Output the [x, y] coordinate of the center of the cell containing the given text.  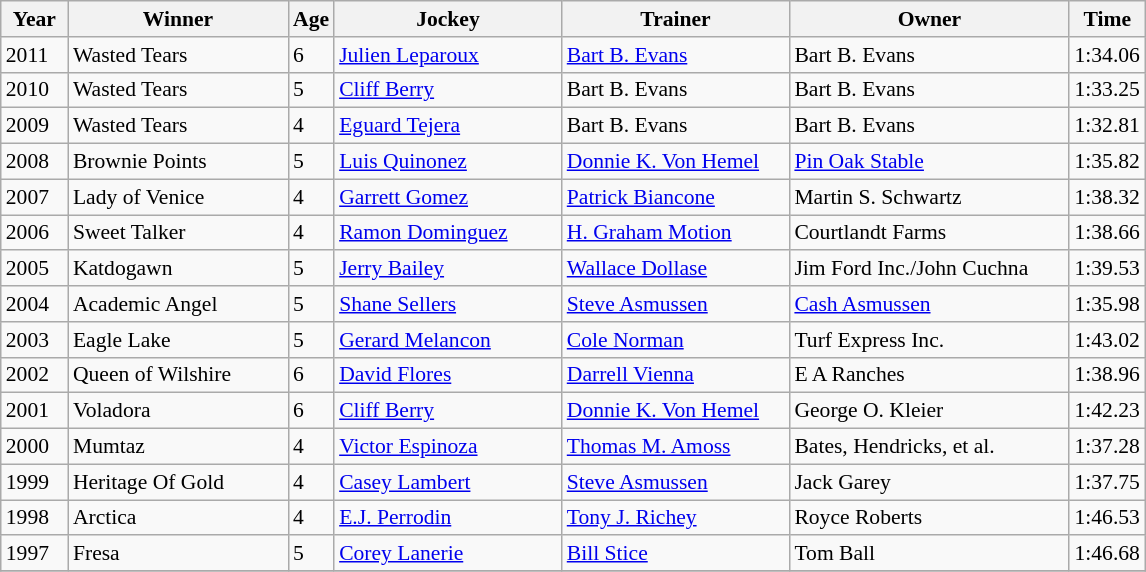
Royce Roberts [929, 518]
E.J. Perrodin [448, 518]
Eagle Lake [178, 340]
Luis Quinonez [448, 162]
Cash Asmussen [929, 304]
Bill Stice [676, 554]
1:35.98 [1106, 304]
1:46.53 [1106, 518]
1:32.81 [1106, 126]
1999 [34, 482]
Turf Express Inc. [929, 340]
Jockey [448, 19]
1:46.68 [1106, 554]
Martin S. Schwartz [929, 197]
Heritage Of Gold [178, 482]
Julien Leparoux [448, 55]
George O. Kleier [929, 411]
Thomas M. Amoss [676, 447]
Eguard Tejera [448, 126]
Courtlandt Farms [929, 233]
1:38.66 [1106, 233]
2007 [34, 197]
Casey Lambert [448, 482]
Jim Ford Inc./John Cuchna [929, 269]
Victor Espinoza [448, 447]
2005 [34, 269]
Jack Garey [929, 482]
Patrick Biancone [676, 197]
Mumtaz [178, 447]
Year [34, 19]
Lady of Venice [178, 197]
Corey Lanerie [448, 554]
1:35.82 [1106, 162]
1:33.25 [1106, 90]
Jerry Bailey [448, 269]
2009 [34, 126]
2011 [34, 55]
Bates, Hendricks, et al. [929, 447]
Winner [178, 19]
1:38.32 [1106, 197]
H. Graham Motion [676, 233]
2001 [34, 411]
1998 [34, 518]
Cole Norman [676, 340]
Sweet Talker [178, 233]
Garrett Gomez [448, 197]
Brownie Points [178, 162]
Voladora [178, 411]
Arctica [178, 518]
Shane Sellers [448, 304]
2002 [34, 375]
Owner [929, 19]
2000 [34, 447]
Academic Angel [178, 304]
Tony J. Richey [676, 518]
1:42.23 [1106, 411]
2008 [34, 162]
2003 [34, 340]
Queen of Wilshire [178, 375]
2006 [34, 233]
1:38.96 [1106, 375]
1:34.06 [1106, 55]
Wallace Dollase [676, 269]
2010 [34, 90]
1997 [34, 554]
1:37.28 [1106, 447]
Tom Ball [929, 554]
Ramon Dominguez [448, 233]
E A Ranches [929, 375]
Trainer [676, 19]
Pin Oak Stable [929, 162]
Katdogawn [178, 269]
Fresa [178, 554]
Age [311, 19]
1:43.02 [1106, 340]
Gerard Melancon [448, 340]
Darrell Vienna [676, 375]
Time [1106, 19]
2004 [34, 304]
David Flores [448, 375]
1:39.53 [1106, 269]
1:37.75 [1106, 482]
